Extract the (x, y) coordinate from the center of the cell holding the provided text.  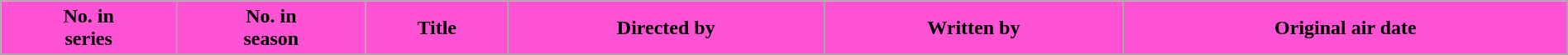
No. inseries (89, 28)
Directed by (666, 28)
Title (437, 28)
Written by (973, 28)
No. inseason (271, 28)
Original air date (1345, 28)
